From the cell containing the given text, extract its center point as [x, y] coordinate. 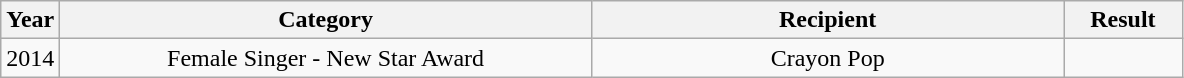
Result [1123, 20]
Year [30, 20]
2014 [30, 58]
Recipient [827, 20]
Crayon Pop [827, 58]
Female Singer - New Star Award [326, 58]
Category [326, 20]
